Detect which cell encompasses the target text, then output its [X, Y] center coordinate. 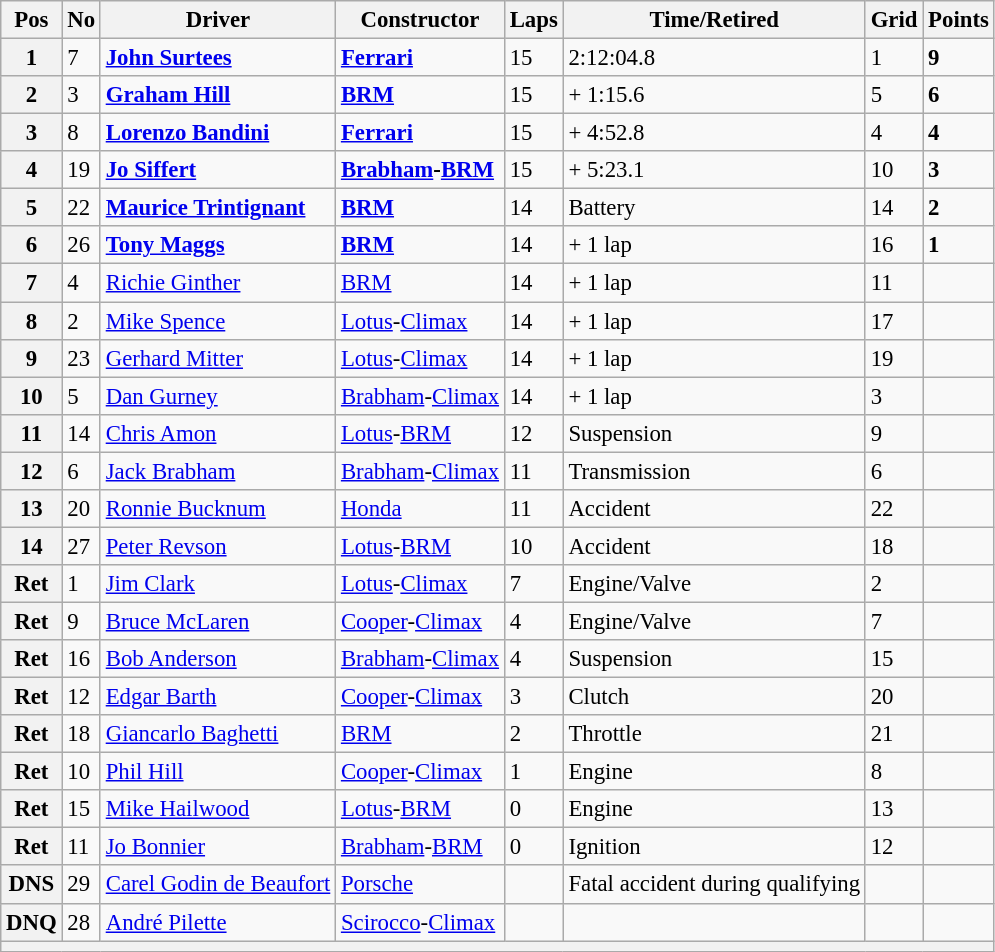
27 [81, 546]
Driver [218, 20]
Grid [894, 20]
23 [81, 358]
Graham Hill [218, 95]
Mike Hailwood [218, 809]
Bob Anderson [218, 659]
17 [894, 321]
Peter Revson [218, 546]
Jo Bonnier [218, 847]
Time/Retired [714, 20]
Jo Siffert [218, 170]
+ 5:23.1 [714, 170]
No [81, 20]
Transmission [714, 471]
Tony Maggs [218, 245]
28 [81, 922]
DNS [32, 885]
Constructor [420, 20]
Ronnie Bucknum [218, 509]
26 [81, 245]
Ignition [714, 847]
Mike Spence [218, 321]
Jack Brabham [218, 471]
Maurice Trintignant [218, 208]
Battery [714, 208]
Pos [32, 20]
Laps [534, 20]
Richie Ginther [218, 283]
DNQ [32, 922]
Gerhard Mitter [218, 358]
Dan Gurney [218, 396]
2:12:04.8 [714, 58]
Giancarlo Baghetti [218, 734]
Fatal accident during qualifying [714, 885]
John Surtees [218, 58]
Points [958, 20]
Carel Godin de Beaufort [218, 885]
Jim Clark [218, 584]
André Pilette [218, 922]
Chris Amon [218, 433]
Porsche [420, 885]
Edgar Barth [218, 697]
+ 4:52.8 [714, 133]
Lorenzo Bandini [218, 133]
Bruce McLaren [218, 621]
29 [81, 885]
Scirocco-Climax [420, 922]
+ 1:15.6 [714, 95]
Phil Hill [218, 772]
21 [894, 734]
Clutch [714, 697]
Honda [420, 509]
Throttle [714, 734]
